Return the (X, Y) coordinate for the center point of the cell that contains the specified text.  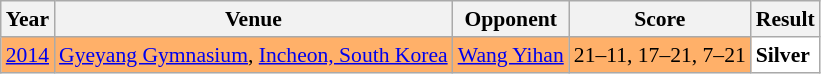
Silver (786, 55)
Wang Yihan (511, 55)
Gyeyang Gymnasium, Incheon, South Korea (254, 55)
Result (786, 19)
Venue (254, 19)
Year (28, 19)
21–11, 17–21, 7–21 (660, 55)
Opponent (511, 19)
Score (660, 19)
2014 (28, 55)
